Locate the cell with the specified text and output its [x, y] center coordinate. 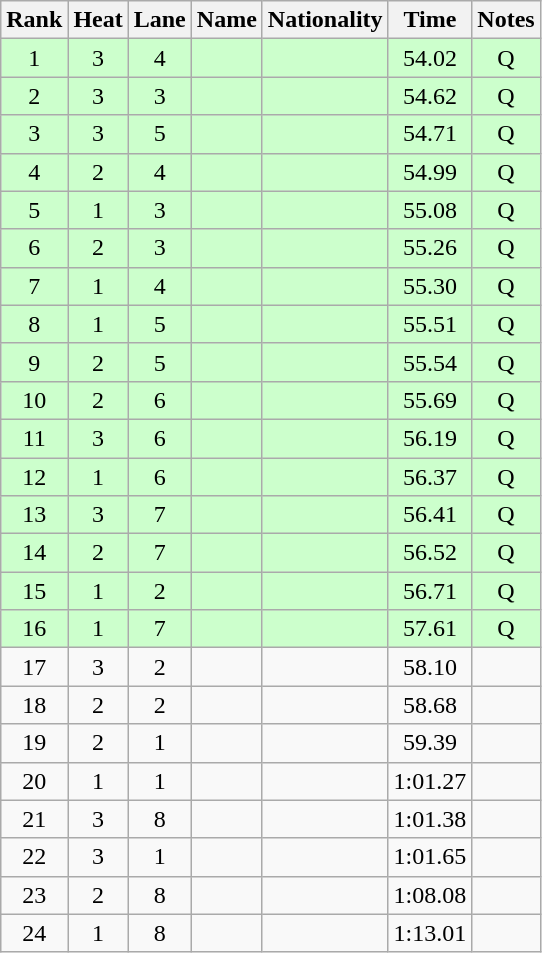
54.99 [430, 172]
1:01.27 [430, 781]
56.41 [430, 515]
17 [34, 667]
1:01.38 [430, 819]
1:13.01 [430, 933]
55.08 [430, 210]
1:08.08 [430, 895]
55.69 [430, 400]
12 [34, 477]
18 [34, 705]
55.51 [430, 324]
57.61 [430, 629]
14 [34, 553]
19 [34, 743]
54.62 [430, 96]
56.52 [430, 553]
21 [34, 819]
56.19 [430, 438]
Time [430, 20]
16 [34, 629]
24 [34, 933]
Lane [160, 20]
1:01.65 [430, 857]
20 [34, 781]
Rank [34, 20]
23 [34, 895]
59.39 [430, 743]
58.10 [430, 667]
Nationality [325, 20]
11 [34, 438]
54.02 [430, 58]
56.37 [430, 477]
55.30 [430, 286]
13 [34, 515]
9 [34, 362]
Heat [98, 20]
22 [34, 857]
15 [34, 591]
54.71 [430, 134]
Name [226, 20]
55.26 [430, 248]
55.54 [430, 362]
Notes [506, 20]
10 [34, 400]
58.68 [430, 705]
56.71 [430, 591]
